Return the [X, Y] coordinate for the center point of the cell that contains the specified text.  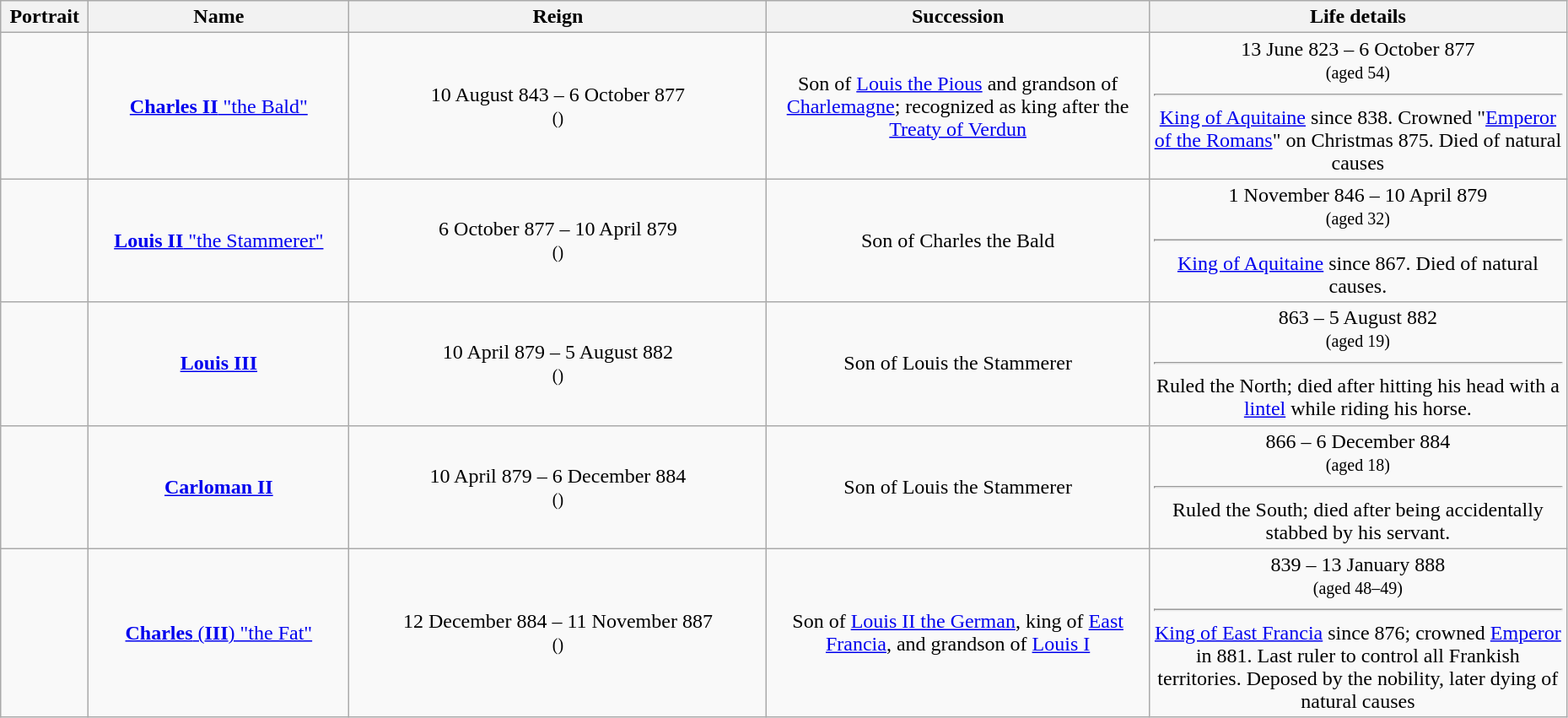
13 June 823 – 6 October 877(aged 54)King of Aquitaine since 838. Crowned "Emperor of the Romans" on Christmas 875. Died of natural causes [1358, 106]
Son of Louis II the German, king of East Francia, and grandson of Louis I [958, 633]
10 August 843 – 6 October 877() [558, 106]
Name [219, 17]
Charles (III) "the Fat" [219, 633]
Son of Louis the Pious and grandson of Charlemagne; recognized as king after the Treaty of Verdun [958, 106]
Life details [1358, 17]
863 – 5 August 882(aged 19)Ruled the North; died after hitting his head with a lintel while riding his horse. [1358, 364]
12 December 884 – 11 November 887() [558, 633]
866 – 6 December 884(aged 18)Ruled the South; died after being accidentally stabbed by his servant. [1358, 487]
Louis III [219, 364]
10 April 879 – 6 December 884() [558, 487]
Carloman II [219, 487]
Portrait [45, 17]
10 April 879 – 5 August 882() [558, 364]
Son of Charles the Bald [958, 240]
Reign [558, 17]
Succession [958, 17]
Charles II "the Bald" [219, 106]
6 October 877 – 10 April 879() [558, 240]
Louis II "the Stammerer" [219, 240]
1 November 846 – 10 April 879(aged 32)King of Aquitaine since 867. Died of natural causes. [1358, 240]
